Locate the cell with the specified text and output its (X, Y) center coordinate. 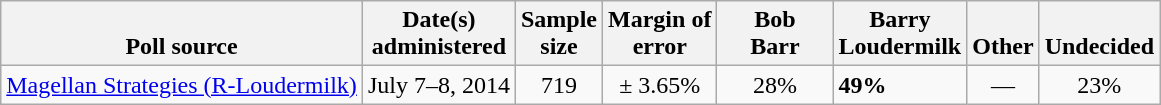
23% (1099, 85)
BobBarr (775, 34)
BarryLoudermilk (900, 34)
49% (900, 85)
28% (775, 85)
Magellan Strategies (R-Loudermilk) (182, 85)
Samplesize (558, 34)
Poll source (182, 34)
± 3.65% (660, 85)
July 7–8, 2014 (438, 85)
Margin oferror (660, 34)
Date(s)administered (438, 34)
719 (558, 85)
Undecided (1099, 34)
Other (1003, 34)
— (1003, 85)
